Extract the (x, y) coordinate from the center of the cell holding the provided text.  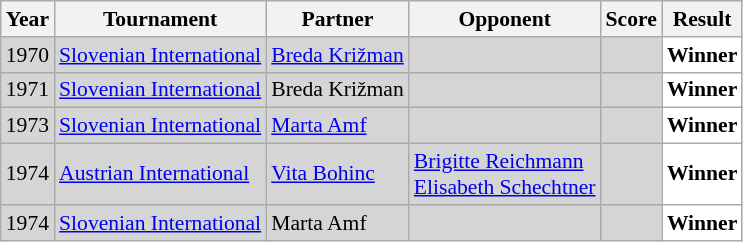
Tournament (160, 19)
Score (632, 19)
Year (28, 19)
Partner (338, 19)
Opponent (505, 19)
1973 (28, 126)
Result (702, 19)
1971 (28, 90)
Brigitte Reichmann Elisabeth Schechtner (505, 174)
1970 (28, 55)
Austrian International (160, 174)
Vita Bohinc (338, 174)
